Scan for the cell matching the given text and deliver its (x, y) coordinate at center. 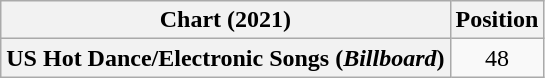
Position (497, 20)
48 (497, 58)
Chart (2021) (226, 20)
US Hot Dance/Electronic Songs (Billboard) (226, 58)
